Extract the (x, y) coordinate from the center of the cell holding the provided text.  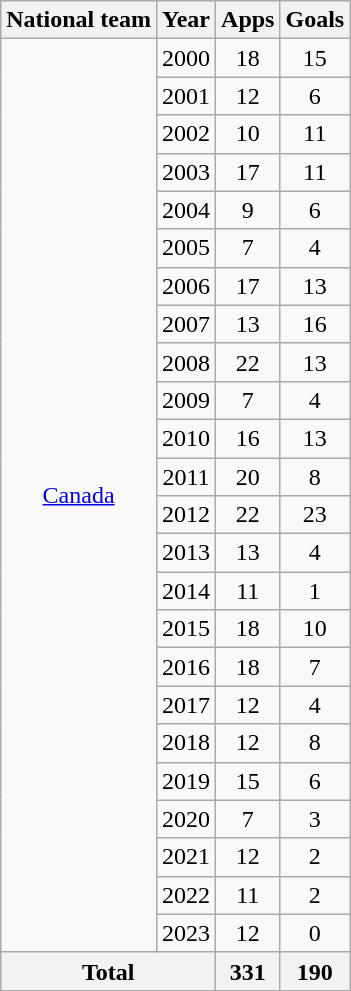
331 (248, 971)
2007 (186, 324)
Goals (315, 20)
190 (315, 971)
2020 (186, 819)
2003 (186, 172)
National team (79, 20)
2016 (186, 667)
2008 (186, 362)
2009 (186, 400)
2017 (186, 705)
2010 (186, 438)
Apps (248, 20)
2019 (186, 781)
20 (248, 477)
2005 (186, 248)
3 (315, 819)
2006 (186, 286)
Year (186, 20)
9 (248, 210)
0 (315, 933)
Canada (79, 496)
2023 (186, 933)
23 (315, 515)
2001 (186, 96)
2013 (186, 553)
2022 (186, 895)
2014 (186, 591)
2021 (186, 857)
2000 (186, 58)
2002 (186, 134)
2018 (186, 743)
Total (108, 971)
1 (315, 591)
2012 (186, 515)
2011 (186, 477)
2015 (186, 629)
2004 (186, 210)
